Return [X, Y] of the center of cell containing provided text 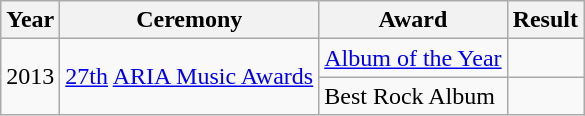
27th ARIA Music Awards [190, 77]
Best Rock Album [413, 96]
Year [30, 20]
Album of the Year [413, 58]
Ceremony [190, 20]
Result [545, 20]
2013 [30, 77]
Award [413, 20]
